Find where the given text appears and provide that cell's center as [X, Y] coordinate. 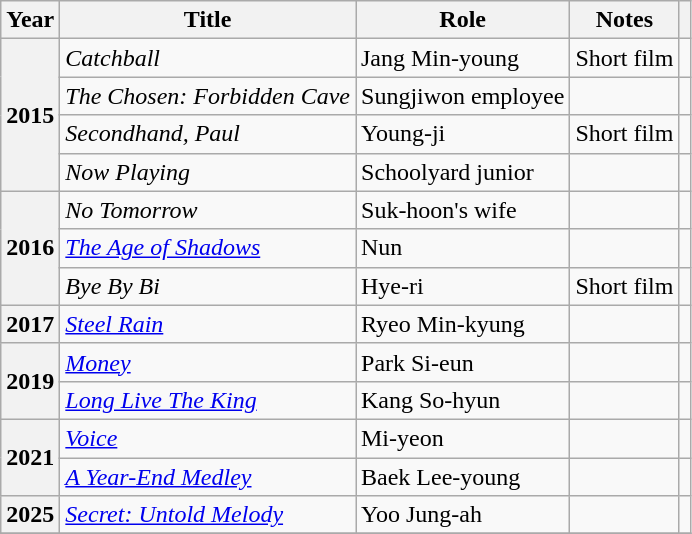
Nun [463, 248]
Money [208, 362]
Sungjiwon employee [463, 96]
Steel Rain [208, 324]
Hye-ri [463, 286]
2017 [30, 324]
Suk-hoon's wife [463, 210]
Jang Min-young [463, 58]
Notes [624, 20]
Schoolyard junior [463, 172]
Title [208, 20]
No Tomorrow [208, 210]
2015 [30, 115]
Ryeo Min-kyung [463, 324]
The Chosen: Forbidden Cave [208, 96]
Voice [208, 438]
Baek Lee-young [463, 477]
Yoo Jung-ah [463, 515]
Park Si-eun [463, 362]
Kang So-hyun [463, 400]
Long Live The King [208, 400]
Year [30, 20]
2019 [30, 381]
Now Playing [208, 172]
Bye By Bi [208, 286]
Young-ji [463, 134]
2021 [30, 457]
Catchball [208, 58]
2025 [30, 515]
Secret: Untold Melody [208, 515]
A Year-End Medley [208, 477]
Secondhand, Paul [208, 134]
The Age of Shadows [208, 248]
2016 [30, 248]
Role [463, 20]
Mi-yeon [463, 438]
